Locate the cell with the specified text and output its [x, y] center coordinate. 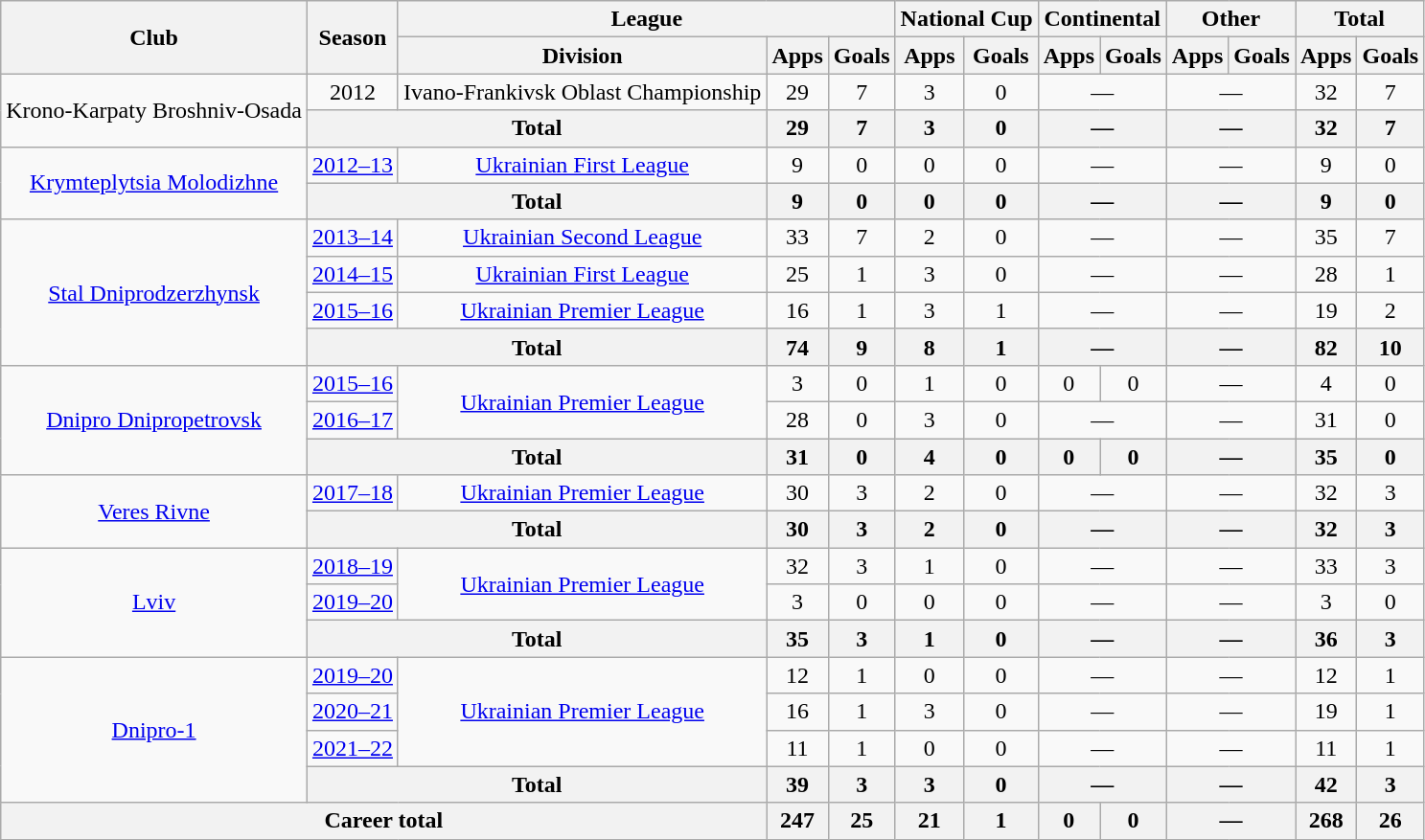
39 [797, 784]
2018–19 [353, 566]
2012 [353, 92]
Stal Dniprodzerzhynsk [154, 292]
8 [930, 347]
Dnipro Dnipropetrovsk [154, 420]
Division [582, 56]
2017–18 [353, 493]
Dnipro-1 [154, 730]
36 [1326, 639]
10 [1391, 347]
2020–21 [353, 712]
268 [1326, 821]
Other [1230, 19]
Ivano-Frankivsk Oblast Championship [582, 92]
247 [797, 821]
82 [1326, 347]
Krymteplytsia Molodizhne [154, 183]
2014–15 [353, 274]
National Cup [966, 19]
Continental [1102, 19]
2013–14 [353, 238]
Lviv [154, 602]
2016–17 [353, 420]
Ukrainian Second League [582, 238]
2012–13 [353, 165]
Krono-Karpaty Broshniv-Osada [154, 110]
42 [1326, 784]
Season [353, 37]
26 [1391, 821]
Club [154, 37]
Career total [383, 821]
2021–22 [353, 748]
Veres Rivne [154, 511]
League [646, 19]
21 [930, 821]
74 [797, 347]
